Search for the cell housing the specified text and yield its (x, y) center coordinate. 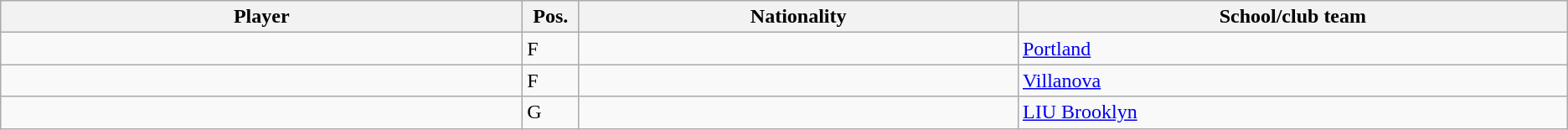
Pos. (551, 17)
LIU Brooklyn (1292, 112)
Nationality (799, 17)
Player (261, 17)
Villanova (1292, 81)
G (551, 112)
Portland (1292, 49)
School/club team (1292, 17)
